From the cell containing the given text, extract its center point as (x, y) coordinate. 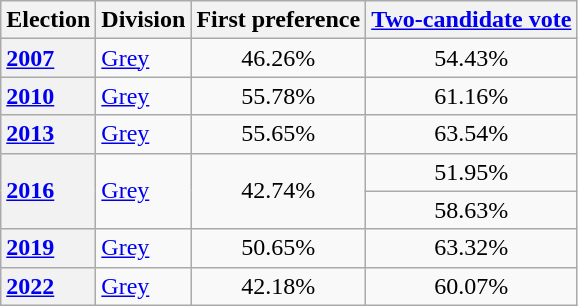
63.54% (472, 134)
2013 (48, 134)
42.74% (278, 191)
50.65% (278, 248)
2022 (48, 286)
60.07% (472, 286)
42.18% (278, 286)
55.78% (278, 96)
63.32% (472, 248)
2007 (48, 58)
51.95% (472, 172)
2019 (48, 248)
First preference (278, 20)
Two-candidate vote (472, 20)
61.16% (472, 96)
55.65% (278, 134)
2016 (48, 191)
Division (144, 20)
Election (48, 20)
2010 (48, 96)
54.43% (472, 58)
46.26% (278, 58)
58.63% (472, 210)
